Output the (X, Y) coordinate of the center of the cell containing the given text.  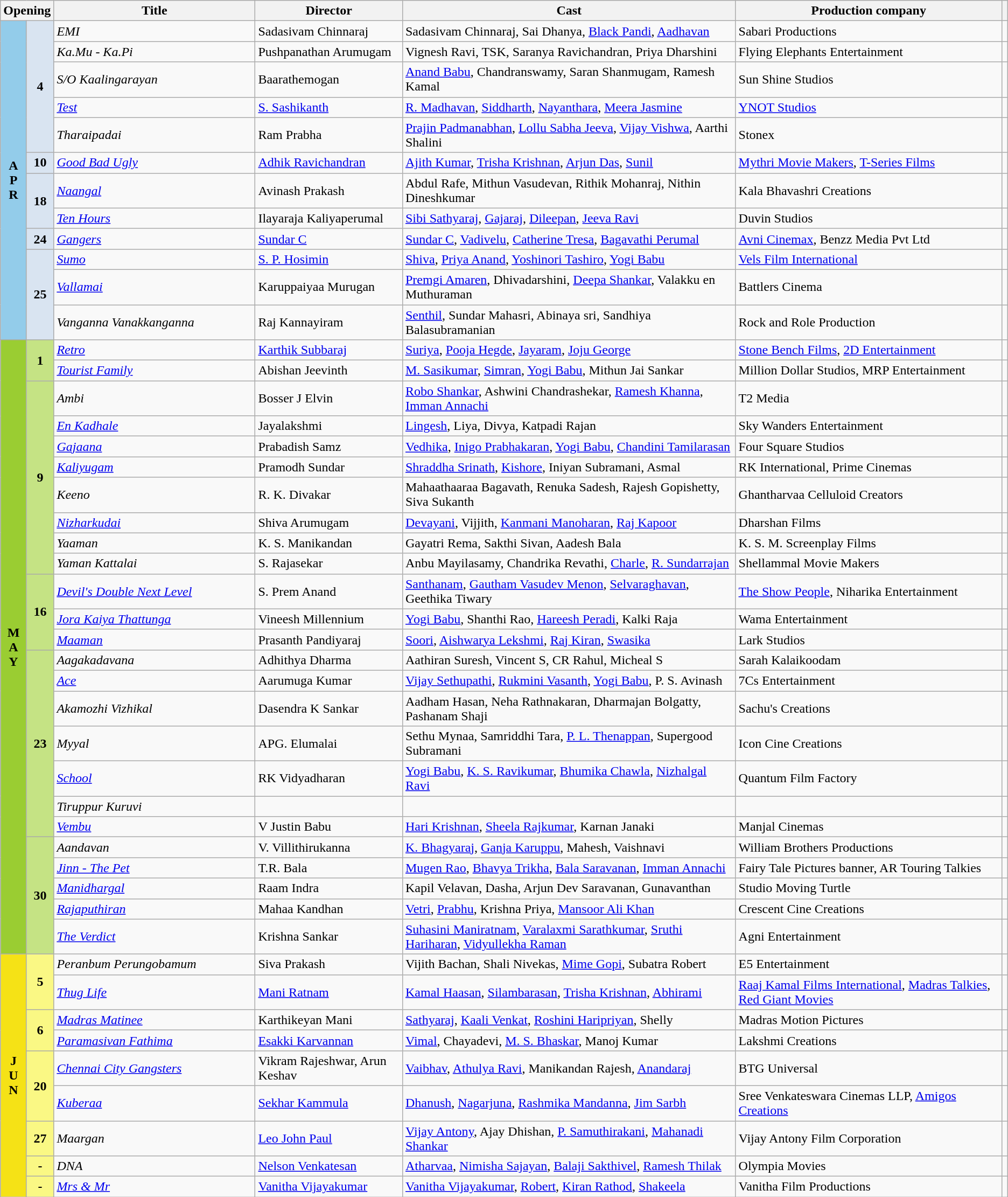
Aadham Hasan, Neha Rathnakaran, Dharmajan Bolgatty, Pashanam Shaji (569, 708)
Paramasivan Fathima (155, 1040)
Manidhargal (155, 888)
V Justin Babu (329, 827)
DNA (155, 1166)
Vetri, Prabhu, Krishna Priya, Mansoor Ali Khan (569, 909)
Mrs & Mr (155, 1187)
Sumo (155, 259)
Vembu (155, 827)
Mahaa Kandhan (329, 909)
Rock and Role Production (869, 322)
Gajaana (155, 447)
Opening (27, 11)
Stonex (869, 135)
Devayani, Vijjith, Kanmani Manoharan, Raj Kapoor (569, 523)
Aathiran Suresh, Vincent S, CR Rahul, Micheal S (569, 660)
23 (40, 743)
Naangal (155, 191)
Studio Moving Turtle (869, 888)
Ram Prabha (329, 135)
Suhasini Maniratnam, Varalaxmi Sarathkumar, Sruthi Hariharan, Vidyullekha Raman (569, 936)
Aandavan (155, 847)
Dhanush, Nagarjuna, Rashmika Mandanna, Jim Sarbh (569, 1103)
Gangers (155, 239)
Sibi Sathyaraj, Gajaraj, Dileepan, Jeeva Ravi (569, 218)
Mugen Rao, Bhavya Trikha, Bala Saravanan, Imman Annachi (569, 868)
Vijay Sethupathi, Rukmini Vasanth, Yogi Babu, P. S. Avinash (569, 680)
6 (40, 1030)
Adhithya Dharma (329, 660)
Crescent Cine Creations (869, 909)
Fairy Tale Pictures banner, AR Touring Talkies (869, 868)
Shiva, Priya Anand, Yoshinori Tashiro, Yogi Babu (569, 259)
Kamal Haasan, Silambarasan, Trisha Krishnan, Abhirami (569, 992)
Avinash Prakash (329, 191)
Suriya, Pooja Hegde, Jayaram, Joju George (569, 350)
Tharaipadai (155, 135)
Nizharkudai (155, 523)
Atharvaa, Nimisha Sajayan, Balaji Sakthivel, Ramesh Thilak (569, 1166)
R. Madhavan, Siddharth, Nayanthara, Meera Jasmine (569, 107)
Prabadish Samz (329, 447)
Ilayaraja Kaliyaperumal (329, 218)
Test (155, 107)
10 (40, 163)
Madras Motion Pictures (869, 1020)
Adhik Ravichandran (329, 163)
Kaliyugam (155, 467)
Santhanam, Gautham Vasudev Menon, Selvaraghavan, Geethika Tiwary (569, 591)
Robo Shankar, Ashwini Chandrashekar, Ramesh Khanna, Imman Annachi (569, 399)
Stone Bench Films, 2D Entertainment (869, 350)
Wama Entertainment (869, 619)
Ambi (155, 399)
Kala Bhavashri Creations (869, 191)
Kuberaa (155, 1103)
Jora Kaiya Thattunga (155, 619)
Sree Venkateswara Cinemas LLP, Amigos Creations (869, 1103)
Sky Wanders Entertainment (869, 426)
1 (40, 360)
Leo John Paul (329, 1138)
T.R. Bala (329, 868)
Mani Ratnam (329, 992)
Siva Prakash (329, 964)
Ghantharvaa Celluloid Creators (869, 495)
Sun Shine Studios (869, 80)
Krishna Sankar (329, 936)
Shiva Arumugam (329, 523)
Ten Hours (155, 218)
Four Square Studios (869, 447)
Chennai City Gangsters (155, 1068)
7Cs Entertainment (869, 680)
Vanitha Film Productions (869, 1187)
Hari Krishnan, Sheela Rajkumar, Karnan Janaki (569, 827)
5 (40, 982)
9 (40, 477)
24 (40, 239)
Quantum Film Factory (869, 779)
Baarathemogan (329, 80)
Madras Matinee (155, 1020)
Dasendra K Sankar (329, 708)
Sabari Productions (869, 31)
JUN (14, 1075)
Sethu Mynaa, Samriddhi Tara, P. L. Thenappan, Supergood Subramani (569, 743)
S/O Kaalingarayan (155, 80)
Vignesh Ravi, TSK, Saranya Ravichandran, Priya Dharshini (569, 52)
Yaaman (155, 543)
Vanitha Vijayakumar (329, 1187)
Agni Entertainment (869, 936)
20 (40, 1085)
Jayalakshmi (329, 426)
School (155, 779)
S. Sashikanth (329, 107)
S. P. Hosimin (329, 259)
Raam Indra (329, 888)
Sadasivam Chinnaraj, Sai Dhanya, Black Pandi, Aadhavan (569, 31)
Pramodh Sundar (329, 467)
V. Villithirukanna (329, 847)
M. Sasikumar, Simran, Yogi Babu, Mithun Jai Sankar (569, 371)
4 (40, 87)
16 (40, 612)
Vijay Antony Film Corporation (869, 1138)
Yaman Kattalai (155, 563)
Flying Elephants Entertainment (869, 52)
Kapil Velavan, Dasha, Arjun Dev Saravanan, Gunavanthan (569, 888)
Vanganna Vanakkanganna (155, 322)
Vanitha Vijayakumar, Robert, Kiran Rathod, Shakeela (569, 1187)
Karuppaiyaa Murugan (329, 287)
Lingesh, Liya, Divya, Katpadi Rajan (569, 426)
S. Rajasekar (329, 563)
K. S. Manikandan (329, 543)
EMI (155, 31)
Sekhar Kammula (329, 1103)
Mythri Movie Makers, T-Series Films (869, 163)
Sarah Kalaikoodam (869, 660)
APG. Elumalai (329, 743)
Retro (155, 350)
BTG Universal (869, 1068)
RK International, Prime Cinemas (869, 467)
Battlers Cinema (869, 287)
Devil's Double Next Level (155, 591)
Mahaathaaraa Bagavath, Renuka Sadesh, Rajesh Gopishetty, Siva Sukanth (569, 495)
RK Vidyadharan (329, 779)
Sundar C, Vadivelu, Catherine Tresa, Bagavathi Perumal (569, 239)
Yogi Babu, Shanthi Rao, Hareesh Peradi, Kalki Raja (569, 619)
Icon Cine Creations (869, 743)
Abishan Jeevinth (329, 371)
K. Bhagyaraj, Ganja Karuppu, Mahesh, Vaishnavi (569, 847)
Akamozhi Vizhikal (155, 708)
Sundar C (329, 239)
Tourist Family (155, 371)
Ajith Kumar, Trisha Krishnan, Arjun Das, Sunil (569, 163)
Vikram Rajeshwar, Arun Keshav (329, 1068)
Raaj Kamal Films International, Madras Talkies, Red Giant Movies (869, 992)
Vels Film International (869, 259)
Title (155, 11)
Anand Babu, Chandranswamy, Saran Shanmugam, Ramesh Kamal (569, 80)
Prajin Padmanabhan, Lollu Sabha Jeeva, Vijay Vishwa, Aarthi Shalini (569, 135)
Esakki Karvannan (329, 1040)
En Kadhale (155, 426)
Jinn - The Pet (155, 868)
Karthikeyan Mani (329, 1020)
Senthil, Sundar Mahasri, Abinaya sri, Sandhiya Balasubramanian (569, 322)
Rajaputhiran (155, 909)
Avni Cinemax, Benzz Media Pvt Ltd (869, 239)
Cast (569, 11)
Soori, Aishwarya Lekshmi, Raj Kiran, Swasika (569, 639)
YNOT Studios (869, 107)
Yogi Babu, K. S. Ravikumar, Bhumika Chawla, Nizhalgal Ravi (569, 779)
William Brothers Productions (869, 847)
Dharshan Films (869, 523)
Production company (869, 11)
Myyal (155, 743)
The Show People, Niharika Entertainment (869, 591)
Vijith Bachan, Shali Nivekas, Mime Gopi, Subatra Robert (569, 964)
Aarumuga Kumar (329, 680)
R. K. Divakar (329, 495)
Vallamai (155, 287)
Sachu's Creations (869, 708)
Vimal, Chayadevi, M. S. Bhaskar, Manoj Kumar (569, 1040)
Bosser J Elvin (329, 399)
MAY (14, 648)
Aagakadavana (155, 660)
Shellammal Movie Makers (869, 563)
Manjal Cinemas (869, 827)
Prasanth Pandiyaraj (329, 639)
Abdul Rafe, Mithun Vasudevan, Rithik Mohanraj, Nithin Dineshkumar (569, 191)
Pushpanathan Arumugam (329, 52)
Duvin Studios (869, 218)
Raj Kannayiram (329, 322)
Peranbum Perungobamum (155, 964)
Sadasivam Chinnaraj (329, 31)
S. Prem Anand (329, 591)
25 (40, 294)
Maargan (155, 1138)
Vijay Antony, Ajay Dhishan, P. Samuthirakani, Mahanadi Shankar (569, 1138)
Ace (155, 680)
30 (40, 895)
The Verdict (155, 936)
E5 Entertainment (869, 964)
Keeno (155, 495)
Director (329, 11)
Vaibhav, Athulya Ravi, Manikandan Rajesh, Anandaraj (569, 1068)
Sathyaraj, Kaali Venkat, Roshini Haripriyan, Shelly (569, 1020)
Anbu Mayilasamy, Chandrika Revathi, Charle, R. Sundarrajan (569, 563)
T2 Media (869, 399)
Nelson Venkatesan (329, 1166)
K. S. M. Screenplay Films (869, 543)
Million Dollar Studios, MRP Entertainment (869, 371)
Good Bad Ugly (155, 163)
Tiruppur Kuruvi (155, 806)
Karthik Subbaraj (329, 350)
Shraddha Srinath, Kishore, Iniyan Subramani, Asmal (569, 467)
Premgi Amaren, Dhivadarshini, Deepa Shankar, Valakku en Muthuraman (569, 287)
Lark Studios (869, 639)
Lakshmi Creations (869, 1040)
Vineesh Millennium (329, 619)
Thug Life (155, 992)
Ka.Mu - Ka.Pi (155, 52)
18 (40, 200)
Gayatri Rema, Sakthi Sivan, Aadesh Bala (569, 543)
27 (40, 1138)
Olympia Movies (869, 1166)
Vedhika, Inigo Prabhakaran, Yogi Babu, Chandini Tamilarasan (569, 447)
Maaman (155, 639)
APR (14, 180)
